From the cell containing the given text, extract its center point as (X, Y) coordinate. 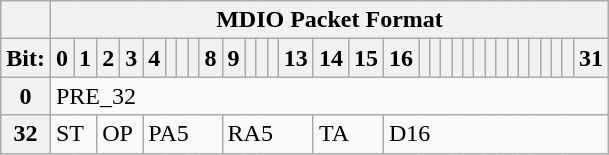
RA5 (268, 134)
32 (26, 134)
4 (154, 58)
16 (400, 58)
Bit: (26, 58)
TA (348, 134)
3 (132, 58)
8 (210, 58)
MDIO Packet Format (329, 20)
PRE_32 (329, 96)
13 (296, 58)
ST (73, 134)
1 (86, 58)
31 (590, 58)
D16 (496, 134)
2 (108, 58)
PA5 (182, 134)
OP (120, 134)
15 (366, 58)
9 (234, 58)
14 (330, 58)
